Scan for the cell matching the given text and deliver its [X, Y] coordinate at center. 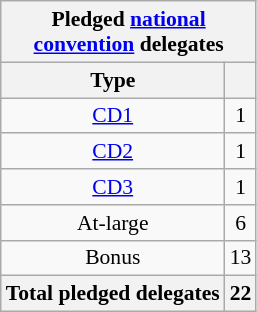
Total pledged delegates [113, 294]
At-large [113, 223]
6 [241, 223]
13 [241, 258]
CD3 [113, 187]
CD1 [113, 116]
CD2 [113, 152]
22 [241, 294]
Type [113, 80]
Pledged nationalconvention delegates [129, 32]
Bonus [113, 258]
